From the cell containing the given text, extract its center point as [x, y] coordinate. 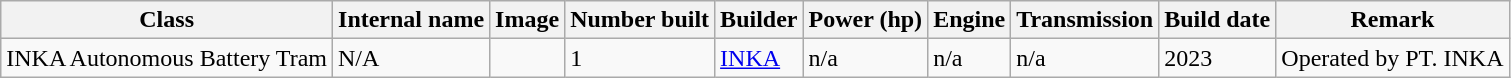
Build date [1218, 20]
Number built [640, 20]
N/A [412, 58]
Class [167, 20]
Builder [759, 20]
INKA Autonomous Battery Tram [167, 58]
INKA [759, 58]
Engine [970, 20]
Operated by PT. INKA [1392, 58]
Remark [1392, 20]
2023 [1218, 58]
Image [528, 20]
1 [640, 58]
Power (hp) [866, 20]
Transmission [1085, 20]
Internal name [412, 20]
